Capture the cell that displays the provided text and extract its (x, y) central coordinate. 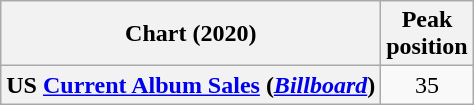
Chart (2020) (191, 34)
Peak position (427, 34)
35 (427, 85)
US Current Album Sales (Billboard) (191, 85)
